Return [X, Y] of the center of cell containing provided text 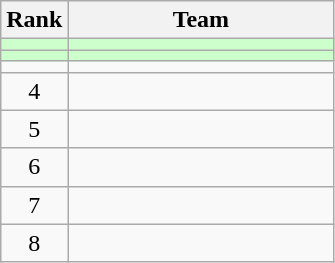
7 [34, 205]
Team [201, 20]
Rank [34, 20]
5 [34, 129]
6 [34, 167]
8 [34, 243]
4 [34, 91]
